Output the [X, Y] coordinate of the center of the cell containing the given text.  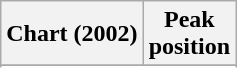
Chart (2002) [72, 34]
Peakposition [189, 34]
